Determine the [x, y] coordinate at the center of the cell enclosing the given text.  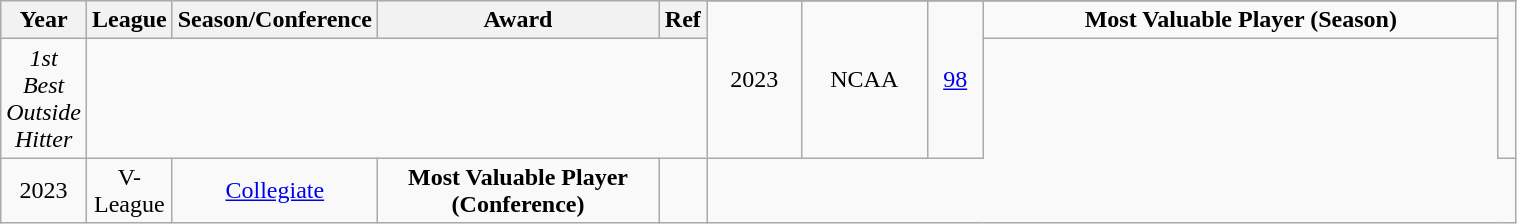
Season/Conference [274, 20]
League [129, 20]
1st Best Outside Hitter [44, 98]
Most Valuable Player (Season) [1240, 20]
Collegiate [274, 190]
Award [518, 20]
Year [44, 20]
Ref [684, 20]
V-League [129, 190]
98 [955, 80]
Most Valuable Player (Conference) [518, 190]
NCAA [864, 80]
